Provide the (X, Y) coordinate of the cell's center where the given text is located.  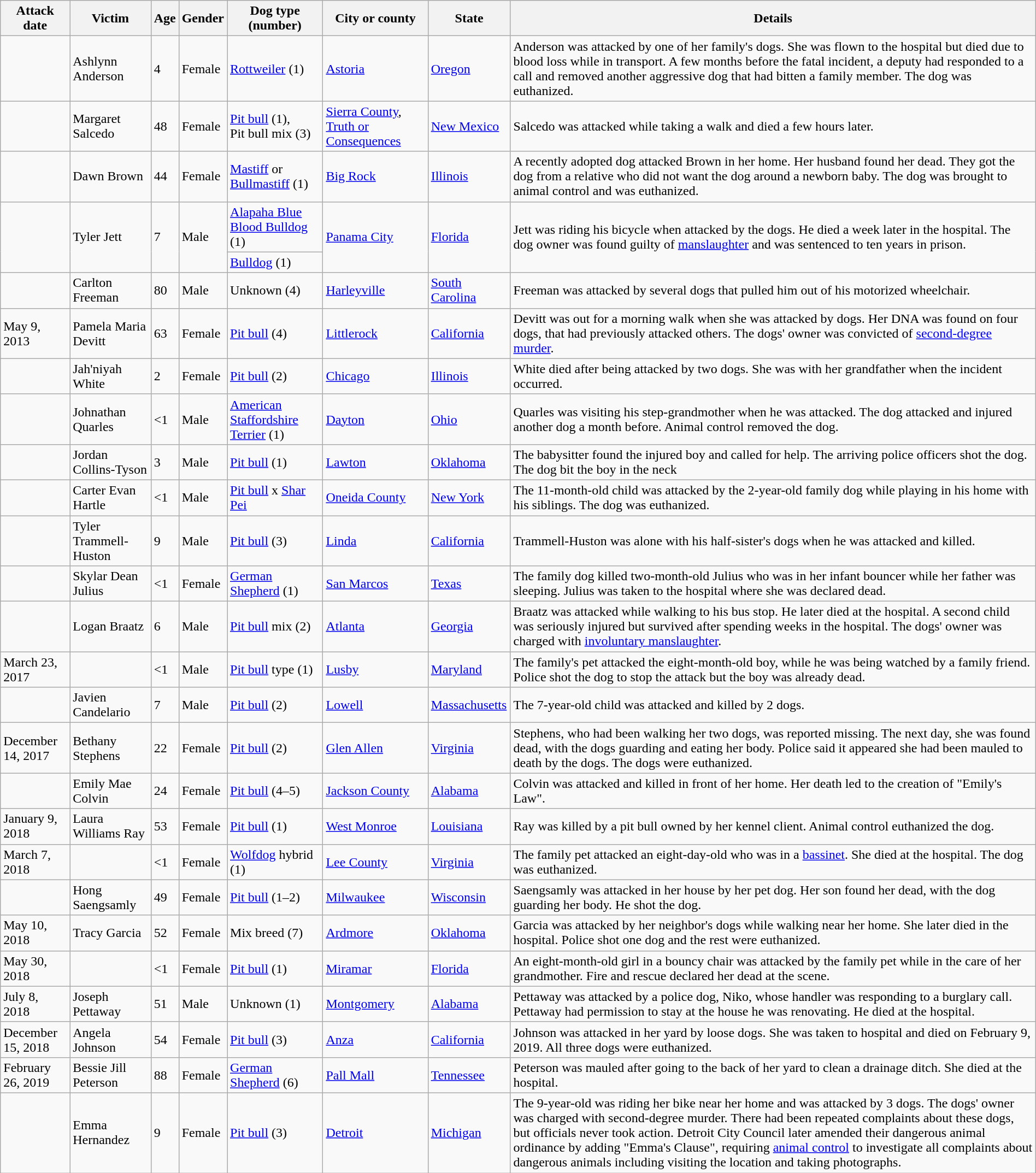
March 23, 2017 (35, 670)
Pit bull (1),Pit bull mix (3) (275, 126)
24 (165, 791)
51 (165, 1004)
Mastiff orBullmastiff (1) (275, 176)
July 8, 2018 (35, 1004)
Louisiana (469, 826)
German Shepherd (6) (275, 1075)
Texas (469, 583)
Pit bull (4) (275, 333)
Lawton (375, 462)
6 (165, 627)
80 (165, 291)
Pit bull type (1) (275, 670)
Attack date (35, 19)
Pit bull (4–5) (275, 791)
Pall Mall (375, 1075)
Ardmore (375, 933)
Tyler Trammell-Huston (110, 541)
Angela Johnson (110, 1039)
Rottweiler (1) (275, 69)
Panama City (375, 237)
Victim (110, 19)
Bulldog (1) (275, 262)
Atlanta (375, 627)
Tyler Jett (110, 237)
Freeman was attacked by several dogs that pulled him out of his motorized wheelchair. (773, 291)
Pit bull mix (2) (275, 627)
Detroit (375, 1133)
48 (165, 126)
The 11-month-old child was attacked by the 2-year-old family dog while playing in his home with his siblings. The dog was euthanized. (773, 497)
Jordan Collins-Tyson (110, 462)
Bethany Stephens (110, 748)
Pit bull (1–2) (275, 897)
New York (469, 497)
53 (165, 826)
Unknown (4) (275, 291)
Tracy Garcia (110, 933)
Joseph Pettaway (110, 1004)
Glen Allen (375, 748)
Littlerock (375, 333)
Dog type (number) (275, 19)
Oneida County (375, 497)
Emma Hernandez (110, 1133)
Bessie Jill Peterson (110, 1075)
Logan Braatz (110, 627)
Massachusetts (469, 705)
Chicago (375, 376)
Details (773, 19)
49 (165, 897)
Miramar (375, 968)
May 9, 2013 (35, 333)
New Mexico (469, 126)
Astoria (375, 69)
San Marcos (375, 583)
The 7-year-old child was attacked and killed by 2 dogs. (773, 705)
63 (165, 333)
Michigan (469, 1133)
The babysitter found the injured boy and called for help. The arriving police officers shot the dog. The dog bit the boy in the neck (773, 462)
Montgomery (375, 1004)
City or county (375, 19)
54 (165, 1039)
Pit bull x Shar Pei (275, 497)
4 (165, 69)
Lowell (375, 705)
March 7, 2018 (35, 862)
State (469, 19)
Wisconsin (469, 897)
Dayton (375, 419)
Ashlynn Anderson (110, 69)
Unknown (1) (275, 1004)
Big Rock (375, 176)
Javien Candelario (110, 705)
Laura Williams Ray (110, 826)
2 (165, 376)
Carlton Freeman (110, 291)
Lee County (375, 862)
The family pet attacked an eight-day-old who was in a bassinet. She died at the hospital. The dog was euthanized. (773, 862)
Pamela Maria Devitt (110, 333)
West Monroe (375, 826)
Milwaukee (375, 897)
Saengsamly was attacked in her house by her pet dog. Her son found her dead, with the dog guarding her body. He shot the dog. (773, 897)
Tennessee (469, 1075)
White died after being attacked by two dogs. She was with her grandfather when the incident occurred. (773, 376)
3 (165, 462)
Colvin was attacked and killed in front of her home. Her death led to the creation of "Emily's Law". (773, 791)
Johnson was attacked in her yard by loose dogs. She was taken to hospital and died on February 9, 2019. All three dogs were euthanized. (773, 1039)
Harleyville (375, 291)
Carter Evan Hartle (110, 497)
Peterson was mauled after going to the back of her yard to clean a drainage ditch. She died at the hospital. (773, 1075)
May 30, 2018 (35, 968)
Lusby (375, 670)
South Carolina (469, 291)
Margaret Salcedo (110, 126)
Gender (203, 19)
Wolfdog hybrid (1) (275, 862)
Salcedo was attacked while taking a walk and died a few hours later. (773, 126)
Georgia (469, 627)
February 26, 2019 (35, 1075)
Age (165, 19)
American Staffordshire Terrier (1) (275, 419)
Jah'niyah White (110, 376)
Maryland (469, 670)
22 (165, 748)
Sierra County, Truth or Consequences (375, 126)
German Shepherd (1) (275, 583)
Skylar Dean Julius (110, 583)
88 (165, 1075)
44 (165, 176)
Emily Mae Colvin (110, 791)
Trammell-Huston was alone with his half-sister's dogs when he was attacked and killed. (773, 541)
Linda (375, 541)
Anza (375, 1039)
Oregon (469, 69)
May 10, 2018 (35, 933)
52 (165, 933)
Jackson County (375, 791)
Ray was killed by a pit bull owned by her kennel client. Animal control euthanized the dog. (773, 826)
Dawn Brown (110, 176)
January 9, 2018 (35, 826)
December 15, 2018 (35, 1039)
Mix breed (7) (275, 933)
Johnathan Quarles (110, 419)
December 14, 2017 (35, 748)
Hong Saengsamly (110, 897)
Alapaha Blue Blood Bulldog (1) (275, 227)
Ohio (469, 419)
